Locate the cell with the specified text and output its (X, Y) center coordinate. 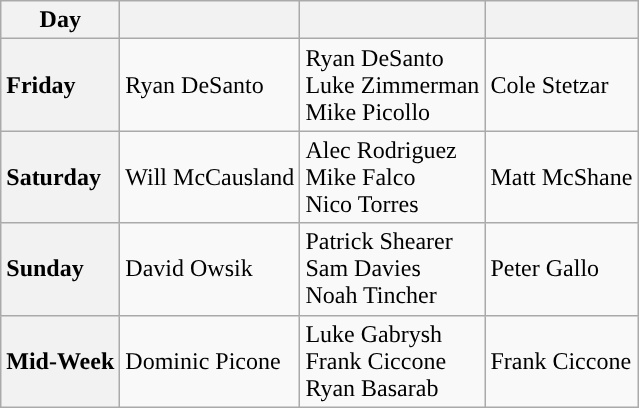
Cole Stetzar (562, 85)
Ryan DeSantoLuke ZimmermanMike Picollo (392, 85)
Will McCausland (210, 177)
Mid-Week (60, 361)
Dominic Picone (210, 361)
Alec RodriguezMike FalcoNico Torres (392, 177)
Day (60, 20)
David Owsik (210, 269)
Luke GabryshFrank CicconeRyan Basarab (392, 361)
Frank Ciccone (562, 361)
Patrick ShearerSam DaviesNoah Tincher (392, 269)
Peter Gallo (562, 269)
Friday (60, 85)
Matt McShane (562, 177)
Saturday (60, 177)
Sunday (60, 269)
Ryan DeSanto (210, 85)
